Identify which cell holds the provided text, then report its (X, Y) central coordinate. 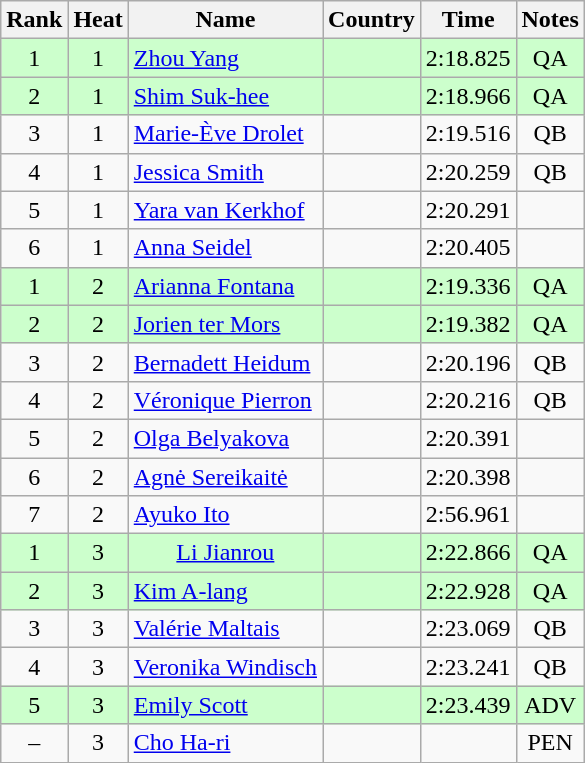
2:20.196 (468, 362)
Zhou Yang (225, 58)
Veronika Windisch (225, 667)
Bernadett Heidum (225, 362)
Agnė Sereikaitė (225, 477)
Cho Ha-ri (225, 743)
Notes (550, 20)
Shim Suk-hee (225, 96)
2:20.405 (468, 248)
2:19.336 (468, 286)
2:56.961 (468, 515)
2:20.259 (468, 172)
2:20.216 (468, 400)
Country (372, 20)
2:18.825 (468, 58)
Emily Scott (225, 705)
Li Jianrou (225, 553)
Arianna Fontana (225, 286)
Time (468, 20)
Rank (34, 20)
Kim A-lang (225, 591)
2:23.241 (468, 667)
2:20.391 (468, 438)
2:18.966 (468, 96)
Jessica Smith (225, 172)
PEN (550, 743)
7 (34, 515)
Olga Belyakova (225, 438)
Marie-Ève Drolet (225, 134)
2:19.382 (468, 324)
Valérie Maltais (225, 629)
Name (225, 20)
2:20.398 (468, 477)
2:22.866 (468, 553)
2:23.069 (468, 629)
2:19.516 (468, 134)
Anna Seidel (225, 248)
Ayuko Ito (225, 515)
Heat (98, 20)
– (34, 743)
ADV (550, 705)
2:20.291 (468, 210)
2:23.439 (468, 705)
Jorien ter Mors (225, 324)
2:22.928 (468, 591)
Véronique Pierron (225, 400)
Yara van Kerkhof (225, 210)
